From the cell containing the given text, extract its center point as [X, Y] coordinate. 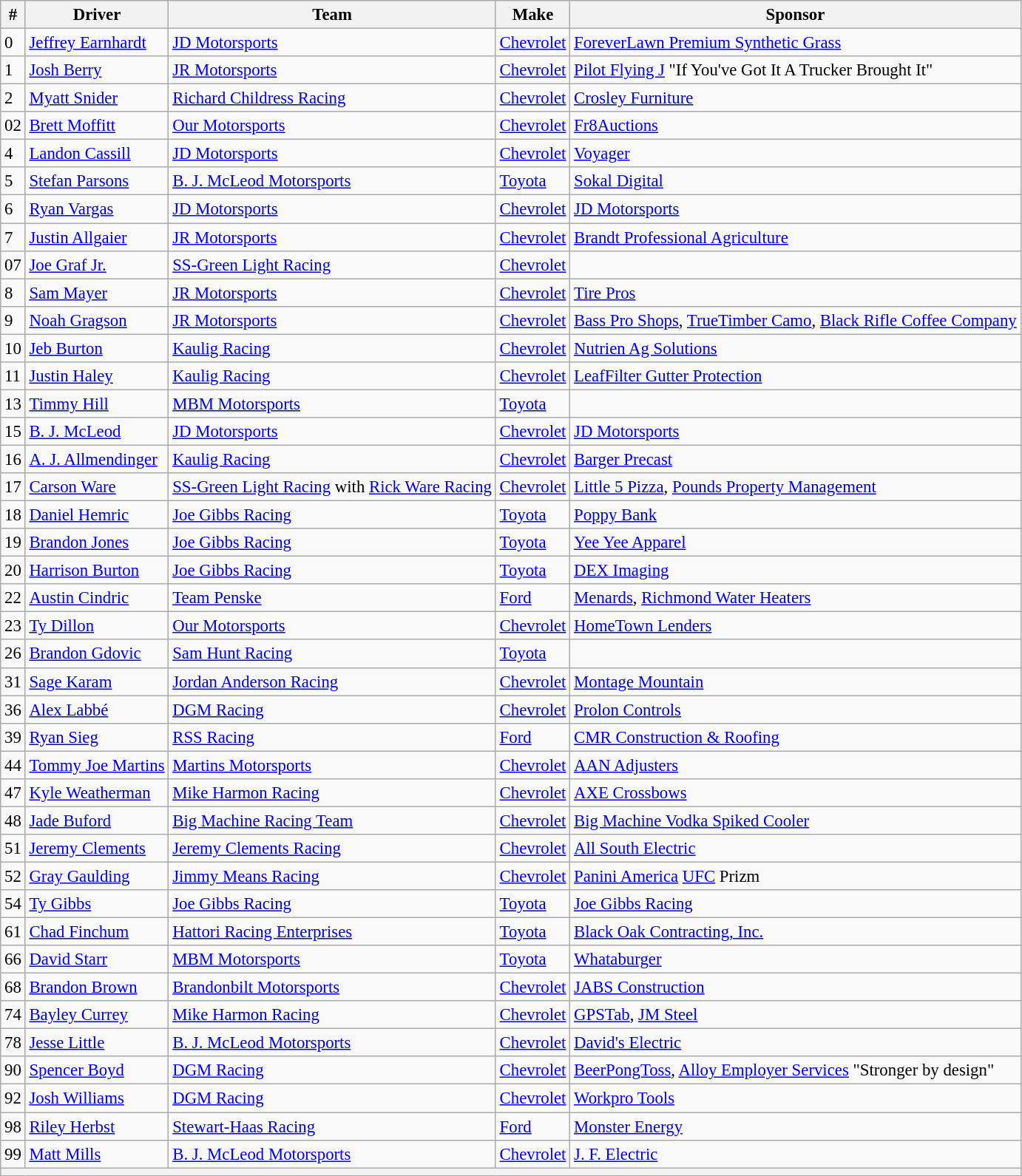
11 [13, 376]
HomeTown Lenders [796, 626]
Chad Finchum [97, 932]
61 [13, 932]
Josh Berry [97, 70]
Sage Karam [97, 682]
A. J. Allmendinger [97, 459]
66 [13, 959]
7 [13, 237]
9 [13, 320]
Bass Pro Shops, TrueTimber Camo, Black Rifle Coffee Company [796, 320]
David's Electric [796, 1043]
22 [13, 598]
Matt Mills [97, 1154]
Black Oak Contracting, Inc. [796, 932]
Stefan Parsons [97, 181]
Voyager [796, 154]
Brandon Gdovic [97, 654]
48 [13, 820]
Josh Williams [97, 1098]
Myatt Snider [97, 98]
Spencer Boyd [97, 1071]
Brett Moffitt [97, 126]
26 [13, 654]
Ty Gibbs [97, 904]
Montage Mountain [796, 682]
78 [13, 1043]
47 [13, 793]
Brandon Jones [97, 543]
Jeffrey Earnhardt [97, 43]
Big Machine Racing Team [332, 820]
Sokal Digital [796, 181]
Make [532, 15]
Landon Cassill [97, 154]
Jeremy Clements Racing [332, 849]
J. F. Electric [796, 1154]
SS-Green Light Racing [332, 265]
All South Electric [796, 849]
Whataburger [796, 959]
74 [13, 1015]
Timmy Hill [97, 404]
BeerPongToss, Alloy Employer Services "Stronger by design" [796, 1071]
David Starr [97, 959]
18 [13, 515]
54 [13, 904]
Sponsor [796, 15]
Ryan Vargas [97, 209]
6 [13, 209]
Team Penske [332, 598]
DEX Imaging [796, 571]
Justin Haley [97, 376]
17 [13, 487]
0 [13, 43]
Barger Precast [796, 459]
52 [13, 876]
LeafFilter Gutter Protection [796, 376]
39 [13, 737]
51 [13, 849]
2 [13, 98]
Driver [97, 15]
Little 5 Pizza, Pounds Property Management [796, 487]
99 [13, 1154]
Workpro Tools [796, 1098]
Gray Gaulding [97, 876]
Yee Yee Apparel [796, 543]
Riley Herbst [97, 1126]
Pilot Flying J "If You've Got It A Trucker Brought It" [796, 70]
Martins Motorsports [332, 765]
Jeremy Clements [97, 849]
10 [13, 348]
Stewart-Haas Racing [332, 1126]
Sam Mayer [97, 293]
Jesse Little [97, 1043]
Poppy Bank [796, 515]
Jeb Burton [97, 348]
Brandon Brown [97, 988]
Harrison Burton [97, 571]
Noah Gragson [97, 320]
AXE Crossbows [796, 793]
Richard Childress Racing [332, 98]
07 [13, 265]
Fr8Auctions [796, 126]
Team [332, 15]
Jade Buford [97, 820]
90 [13, 1071]
Brandt Professional Agriculture [796, 237]
Tire Pros [796, 293]
8 [13, 293]
Justin Allgaier [97, 237]
Tommy Joe Martins [97, 765]
5 [13, 181]
31 [13, 682]
Monster Energy [796, 1126]
Alex Labbé [97, 710]
Menards, Richmond Water Heaters [796, 598]
23 [13, 626]
Prolon Controls [796, 710]
13 [13, 404]
Bayley Currey [97, 1015]
Carson Ware [97, 487]
Ty Dillon [97, 626]
Brandonbilt Motorsports [332, 988]
1 [13, 70]
Kyle Weatherman [97, 793]
SS-Green Light Racing with Rick Ware Racing [332, 487]
JABS Construction [796, 988]
4 [13, 154]
Sam Hunt Racing [332, 654]
16 [13, 459]
92 [13, 1098]
B. J. McLeod [97, 432]
Ryan Sieg [97, 737]
Nutrien Ag Solutions [796, 348]
# [13, 15]
15 [13, 432]
36 [13, 710]
68 [13, 988]
98 [13, 1126]
Panini America UFC Prizm [796, 876]
Hattori Racing Enterprises [332, 932]
ForeverLawn Premium Synthetic Grass [796, 43]
Jordan Anderson Racing [332, 682]
RSS Racing [332, 737]
Big Machine Vodka Spiked Cooler [796, 820]
02 [13, 126]
GPSTab, JM Steel [796, 1015]
Crosley Furniture [796, 98]
Jimmy Means Racing [332, 876]
19 [13, 543]
20 [13, 571]
Austin Cindric [97, 598]
CMR Construction & Roofing [796, 737]
44 [13, 765]
Joe Graf Jr. [97, 265]
Daniel Hemric [97, 515]
AAN Adjusters [796, 765]
